Provide the (X, Y) coordinate of the cell's center where the given text is located.  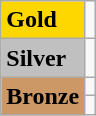
Gold (43, 20)
Silver (43, 58)
Bronze (43, 96)
